Scan for the cell matching the given text and deliver its (X, Y) coordinate at center. 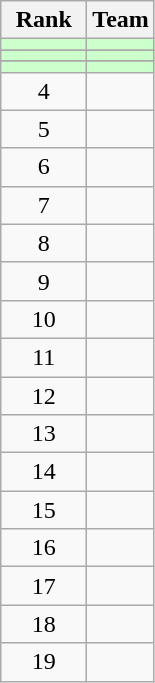
15 (44, 510)
18 (44, 624)
4 (44, 91)
Rank (44, 20)
11 (44, 357)
12 (44, 395)
5 (44, 129)
10 (44, 319)
9 (44, 281)
14 (44, 472)
13 (44, 434)
17 (44, 586)
16 (44, 548)
19 (44, 662)
6 (44, 167)
Team (121, 20)
7 (44, 205)
8 (44, 243)
